For the text-containing cell, return its midpoint in (x, y) coordinate format. 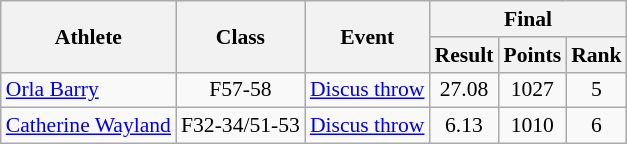
Points (532, 55)
Result (464, 55)
F57-58 (240, 90)
5 (596, 90)
Class (240, 36)
1027 (532, 90)
27.08 (464, 90)
F32-34/51-53 (240, 126)
1010 (532, 126)
Final (528, 19)
Rank (596, 55)
Orla Barry (88, 90)
6 (596, 126)
Catherine Wayland (88, 126)
Event (368, 36)
Athlete (88, 36)
6.13 (464, 126)
